Extract the [X, Y] coordinate from the center of the cell holding the provided text.  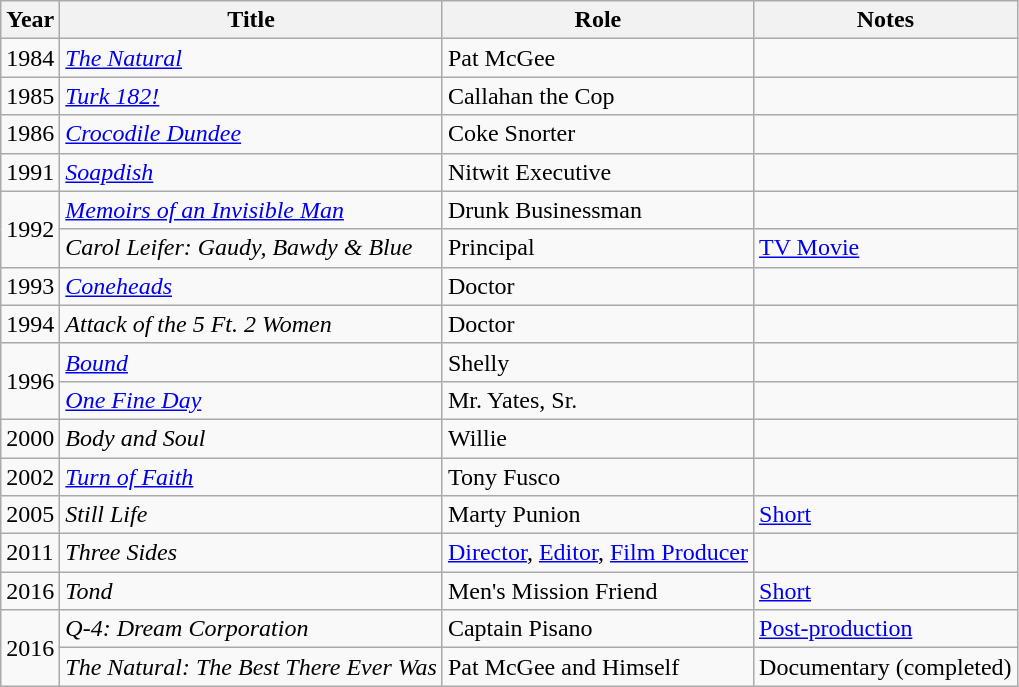
Title [252, 20]
Men's Mission Friend [598, 591]
1986 [30, 134]
1994 [30, 324]
Turn of Faith [252, 477]
Pat McGee and Himself [598, 667]
The Natural [252, 58]
Tond [252, 591]
1996 [30, 381]
Nitwit Executive [598, 172]
1984 [30, 58]
Documentary (completed) [886, 667]
Role [598, 20]
Mr. Yates, Sr. [598, 400]
Shelly [598, 362]
Body and Soul [252, 438]
TV Movie [886, 248]
Soapdish [252, 172]
Marty Punion [598, 515]
1991 [30, 172]
Year [30, 20]
Notes [886, 20]
Director, Editor, Film Producer [598, 553]
Captain Pisano [598, 629]
Memoirs of an Invisible Man [252, 210]
The Natural: The Best There Ever Was [252, 667]
Q-4: Dream Corporation [252, 629]
Willie [598, 438]
1993 [30, 286]
Bound [252, 362]
Callahan the Cop [598, 96]
Carol Leifer: Gaudy, Bawdy & Blue [252, 248]
1985 [30, 96]
One Fine Day [252, 400]
Crocodile Dundee [252, 134]
Coke Snorter [598, 134]
Post-production [886, 629]
2000 [30, 438]
2005 [30, 515]
Pat McGee [598, 58]
2002 [30, 477]
Turk 182! [252, 96]
Still Life [252, 515]
Three Sides [252, 553]
2011 [30, 553]
Tony Fusco [598, 477]
Principal [598, 248]
Drunk Businessman [598, 210]
Coneheads [252, 286]
Attack of the 5 Ft. 2 Women [252, 324]
1992 [30, 229]
